Detect which cell encompasses the target text, then output its [x, y] center coordinate. 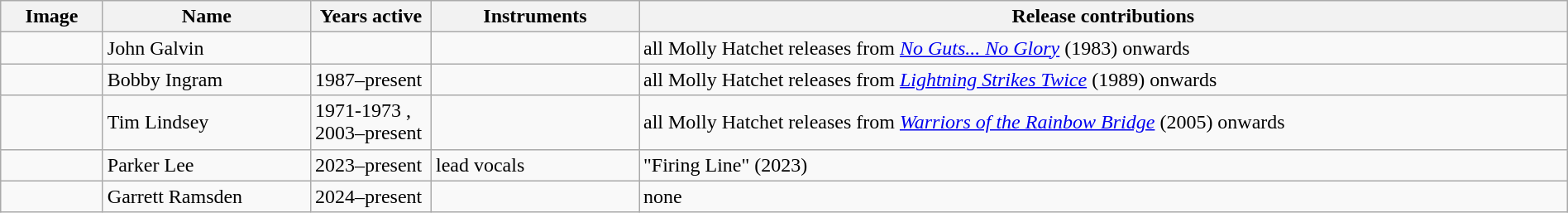
Bobby Ingram [207, 80]
Image [52, 17]
1971-1973 , 2003–present [370, 123]
Parker Lee [207, 165]
2023–present [370, 165]
Name [207, 17]
Release contributions [1103, 17]
Garrett Ramsden [207, 196]
Years active [370, 17]
"Firing Line" (2023) [1103, 165]
lead vocals [534, 165]
Tim Lindsey [207, 123]
2024–present [370, 196]
all Molly Hatchet releases from Lightning Strikes Twice (1989) onwards [1103, 80]
1987–present [370, 80]
none [1103, 196]
all Molly Hatchet releases from No Guts... No Glory (1983) onwards [1103, 48]
Instruments [534, 17]
all Molly Hatchet releases from Warriors of the Rainbow Bridge (2005) onwards [1103, 123]
John Galvin [207, 48]
